Provide the [X, Y] coordinate of the cell's center where the given text is located.  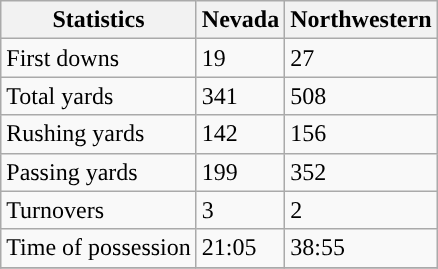
Statistics [99, 20]
Time of possession [99, 248]
38:55 [361, 248]
Turnovers [99, 210]
Total yards [99, 96]
156 [361, 134]
27 [361, 58]
3 [240, 210]
Nevada [240, 20]
19 [240, 58]
341 [240, 96]
Northwestern [361, 20]
508 [361, 96]
Passing yards [99, 172]
2 [361, 210]
199 [240, 172]
Rushing yards [99, 134]
First downs [99, 58]
352 [361, 172]
142 [240, 134]
21:05 [240, 248]
